Search for the cell housing the specified text and yield its [X, Y] center coordinate. 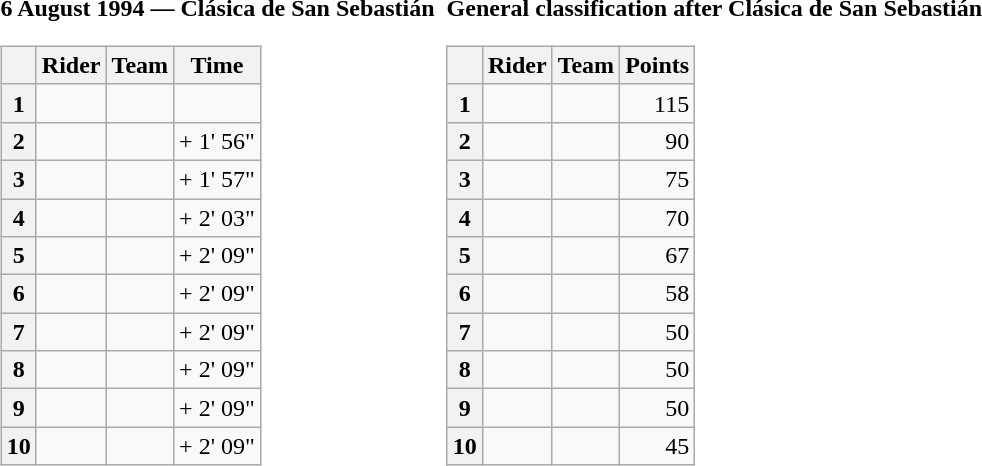
Points [658, 65]
Time [218, 65]
+ 2' 03" [218, 217]
70 [658, 217]
90 [658, 141]
75 [658, 179]
115 [658, 103]
45 [658, 446]
+ 1' 57" [218, 179]
+ 1' 56" [218, 141]
58 [658, 294]
67 [658, 256]
